For the text-containing cell, return its midpoint in [x, y] coordinate format. 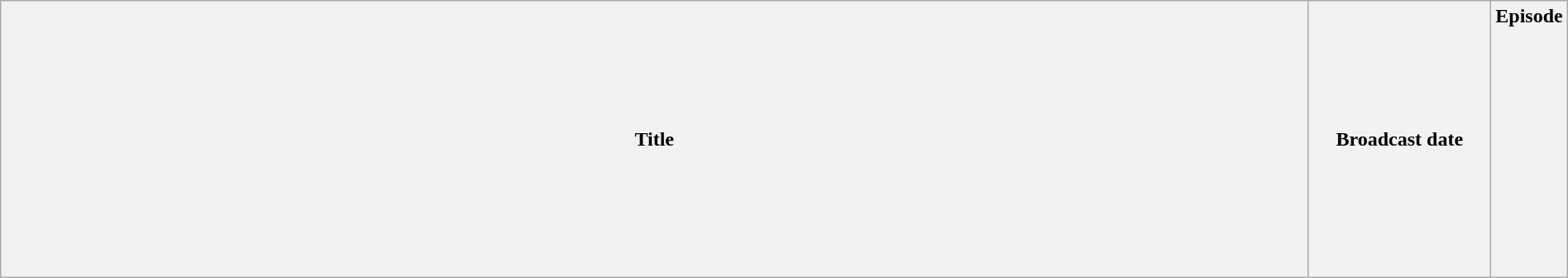
Broadcast date [1399, 139]
Title [655, 139]
Episode [1529, 139]
